Locate the cell with the specified text and output its (x, y) center coordinate. 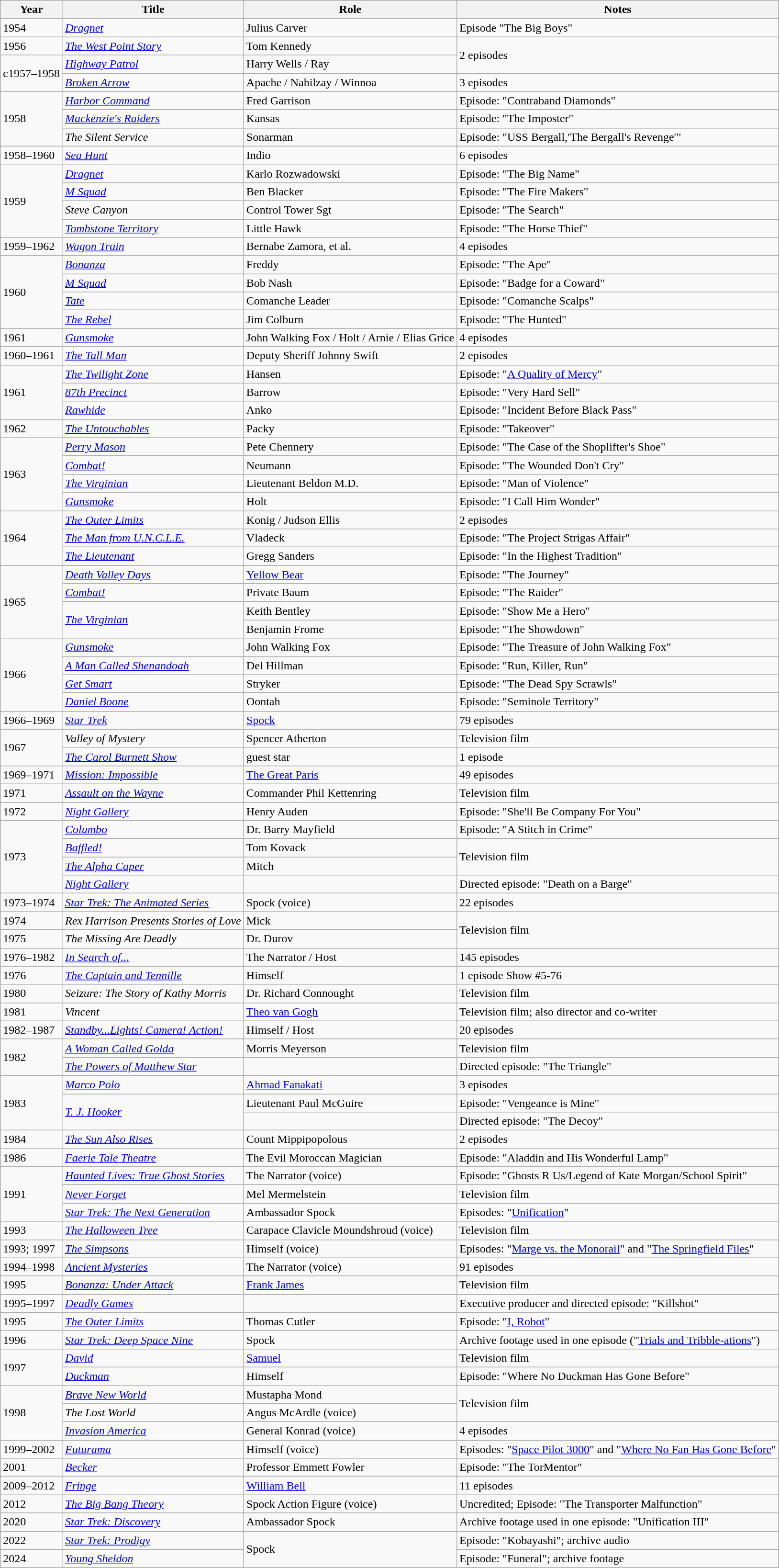
1958–1960 (32, 155)
Keith Bentley (350, 611)
Episode: "The Case of the Shoplifter's Shoe" (618, 447)
Gregg Sanders (350, 556)
Mission: Impossible (153, 775)
1982 (32, 1057)
Episode: "The Journey" (618, 575)
Bonanza (153, 265)
2009–2012 (32, 1486)
1969–1971 (32, 775)
Episode: "Seminole Territory" (618, 702)
Himself / Host (350, 1030)
Assault on the Wayne (153, 793)
11 episodes (618, 1486)
Hansen (350, 374)
Star Trek: The Animated Series (153, 902)
1999–2002 (32, 1449)
Oontah (350, 702)
Get Smart (153, 684)
In Search of... (153, 957)
Invasion America (153, 1431)
Archive footage used in one episode: "Unification III" (618, 1522)
Star Trek: Discovery (153, 1522)
Barrow (350, 392)
Episode: "The Showdown" (618, 629)
Episode: "The Fire Makers" (618, 192)
Lieutenant Paul McGuire (350, 1103)
1998 (32, 1413)
Episodes: "Unification" (618, 1212)
The Sun Also Rises (153, 1139)
Young Sheldon (153, 1558)
22 episodes (618, 902)
Episode: "I, Robot" (618, 1321)
2020 (32, 1522)
Episode: "Badge for a Coward" (618, 283)
Death Valley Days (153, 575)
2012 (32, 1504)
Morris Meyerson (350, 1048)
Harry Wells / Ray (350, 64)
Ancient Mysteries (153, 1267)
Rawhide (153, 410)
Comanche Leader (350, 301)
Frank James (350, 1285)
Henry Auden (350, 812)
A Man Called Shenandoah (153, 666)
The Silent Service (153, 137)
Highway Patrol (153, 64)
Episode: "Comanche Scalps" (618, 301)
Episode: "The Dead Spy Scrawls" (618, 684)
Spock (voice) (350, 902)
1976–1982 (32, 957)
The Tall Man (153, 356)
Benjamin Frome (350, 629)
Baffled! (153, 848)
Episode: "Ghosts R Us/Legend of Kate Morgan/School Spirit" (618, 1176)
Episode: "The Search" (618, 210)
Role (350, 10)
The West Point Story (153, 46)
Steve Canyon (153, 210)
Episode: "Run, Killer, Run" (618, 666)
Theo van Gogh (350, 1012)
Episode "The Big Boys" (618, 28)
Holt (350, 501)
1958 (32, 119)
Valley of Mystery (153, 738)
Apache / Nahilzay / Winnoa (350, 82)
Kansas (350, 119)
Episode: "The Imposter" (618, 119)
Seizure: The Story of Kathy Morris (153, 993)
Title (153, 10)
Tombstone Territory (153, 228)
1983 (32, 1103)
Episode: "The Raider" (618, 593)
1982–1987 (32, 1030)
Commander Phil Kettenring (350, 793)
Del Hillman (350, 666)
Mel Mermelstein (350, 1194)
Tom Kennedy (350, 46)
1973–1974 (32, 902)
Angus McArdle (voice) (350, 1413)
Uncredited; Episode: "The Transporter Malfunction" (618, 1504)
Star Trek: The Next Generation (153, 1212)
1993; 1997 (32, 1249)
Star Trek (153, 720)
Ben Blacker (350, 192)
The Evil Moroccan Magician (350, 1158)
1954 (32, 28)
1959 (32, 201)
1 episode Show #5-76 (618, 975)
Episode: "The Hunted" (618, 319)
Sonarman (350, 137)
Little Hawk (350, 228)
1991 (32, 1194)
Episode: "In the Highest Tradition" (618, 556)
Episode: "Kobayashi"; archive audio (618, 1540)
Episode: "The Horse Thief" (618, 228)
Episode: "Very Hard Sell" (618, 392)
Anko (350, 410)
Packy (350, 429)
Deputy Sheriff Johnny Swift (350, 356)
Harbor Command (153, 101)
Private Baum (350, 593)
1962 (32, 429)
1995–1997 (32, 1303)
Episode: "USS Bergall,′The Bergall's Revenge′" (618, 137)
c1957–1958 (32, 73)
1986 (32, 1158)
Columbo (153, 830)
Daniel Boone (153, 702)
Mackenzie's Raiders (153, 119)
Episode: "The Wounded Don't Cry" (618, 465)
Episode: "She'll Be Company For You" (618, 812)
Futurama (153, 1449)
Dr. Barry Mayfield (350, 830)
Episodes: "Space Pilot 3000" and "Where No Fan Has Gone Before" (618, 1449)
Episode: "I Call Him Wonder" (618, 501)
guest star (350, 756)
Bonanza: Under Attack (153, 1285)
145 episodes (618, 957)
Executive producer and directed episode: "Killshot" (618, 1303)
Directed episode: "The Triangle" (618, 1066)
2024 (32, 1558)
Vincent (153, 1012)
The Simpsons (153, 1249)
1966–1969 (32, 720)
1956 (32, 46)
Brave New World (153, 1395)
Thomas Cutler (350, 1321)
The Great Paris (350, 775)
The Lieutenant (153, 556)
Professor Emmett Fowler (350, 1467)
Directed episode: "Death on a Barge" (618, 884)
T. J. Hooker (153, 1112)
1966 (32, 675)
Notes (618, 10)
The Missing Are Deadly (153, 939)
Sea Hunt (153, 155)
91 episodes (618, 1267)
Tom Kovack (350, 848)
Marco Polo (153, 1084)
The Captain and Tennille (153, 975)
Broken Arrow (153, 82)
1994–1998 (32, 1267)
Bob Nash (350, 283)
David (153, 1358)
2001 (32, 1467)
Indio (350, 155)
Count Mippipopolous (350, 1139)
Episode: "The TorMentor" (618, 1467)
Duckman (153, 1376)
Fred Garrison (350, 101)
Episode: "Vengeance is Mine" (618, 1103)
Dr. Richard Connought (350, 993)
Becker (153, 1467)
Fringe (153, 1486)
Haunted Lives: True Ghost Stories (153, 1176)
A Woman Called Golda (153, 1048)
79 episodes (618, 720)
Episode: "Incident Before Black Pass" (618, 410)
1997 (32, 1367)
1971 (32, 793)
Episode: "Takeover" (618, 429)
The Narrator / Host (350, 957)
Year (32, 10)
John Walking Fox / Holt / Arnie / Elias Grice (350, 338)
Episode: "The Project Strigas Affair" (618, 538)
Episode: "Show Me a Hero" (618, 611)
The Untouchables (153, 429)
Directed episode: "The Decoy" (618, 1121)
The Lost World (153, 1413)
John Walking Fox (350, 647)
Perry Mason (153, 447)
Archive footage used in one episode ("Trials and Tribble-ations") (618, 1340)
20 episodes (618, 1030)
1996 (32, 1340)
Faerie Tale Theatre (153, 1158)
Carapace Clavicle Moundshroud (voice) (350, 1230)
87th Precinct (153, 392)
Mustapha Mond (350, 1395)
1981 (32, 1012)
Lieutenant Beldon M.D. (350, 483)
1993 (32, 1230)
Television film; also director and co-writer (618, 1012)
Star Trek: Deep Space Nine (153, 1340)
Rex Harrison Presents Stories of Love (153, 921)
Episode: "A Stitch in Crime" (618, 830)
The Rebel (153, 319)
The Halloween Tree (153, 1230)
Episode: "Where No Duckman Has Gone Before" (618, 1376)
Episode: "Aladdin and His Wonderful Lamp" (618, 1158)
Episode: "The Ape" (618, 265)
Spencer Atherton (350, 738)
Yellow Bear (350, 575)
The Powers of Matthew Star (153, 1066)
General Konrad (voice) (350, 1431)
Karlo Rozwadowski (350, 173)
Neumann (350, 465)
The Alpha Caper (153, 866)
Samuel (350, 1358)
Julius Carver (350, 28)
Episode: "The Treasure of John Walking Fox" (618, 647)
Episode: "Man of Violence" (618, 483)
Never Forget (153, 1194)
Stryker (350, 684)
Deadly Games (153, 1303)
Mitch (350, 866)
Episode: "Funeral"; archive footage (618, 1558)
1959–1962 (32, 247)
1 episode (618, 756)
Freddy (350, 265)
1980 (32, 993)
1960 (32, 292)
1960–1961 (32, 356)
Episode: "Contraband Diamonds" (618, 101)
6 episodes (618, 155)
Pete Chennery (350, 447)
The Big Bang Theory (153, 1504)
Spock Action Figure (voice) (350, 1504)
Standby...Lights! Camera! Action! (153, 1030)
1964 (32, 538)
Tate (153, 301)
1967 (32, 747)
1976 (32, 975)
Bernabe Zamora, et al. (350, 247)
Jim Colburn (350, 319)
1965 (32, 602)
The Man from U.N.C.L.E. (153, 538)
Episode: "The Big Name" (618, 173)
2022 (32, 1540)
Mick (350, 921)
The Carol Burnett Show (153, 756)
Control Tower Sgt (350, 210)
Ahmad Fanakati (350, 1084)
Konig / Judson Ellis (350, 519)
Episodes: "Marge vs. the Monorail" and "The Springfield Files" (618, 1249)
Star Trek: Prodigy (153, 1540)
1973 (32, 857)
Wagon Train (153, 247)
1974 (32, 921)
Dr. Durov (350, 939)
1972 (32, 812)
The Twilight Zone (153, 374)
Vladeck (350, 538)
William Bell (350, 1486)
49 episodes (618, 775)
Episode: "A Quality of Mercy" (618, 374)
1963 (32, 474)
1984 (32, 1139)
1975 (32, 939)
